Pinpoint the cell where the given text exists, returning its [X, Y] midpoint coordinate. 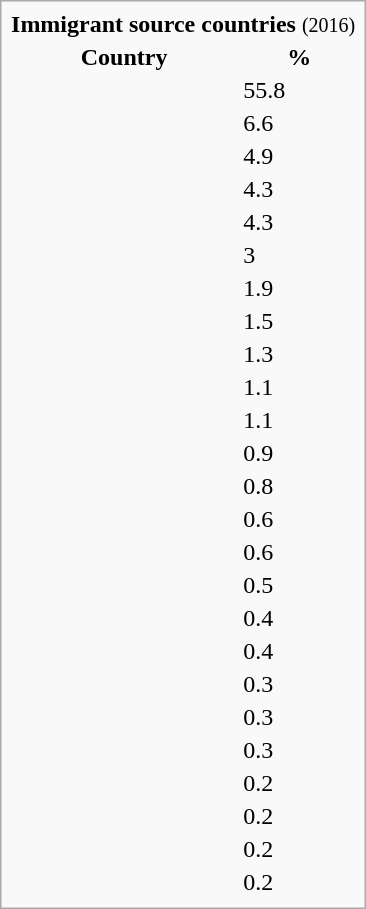
1.9 [300, 288]
1.3 [300, 354]
0.8 [300, 486]
0.5 [300, 585]
3 [300, 255]
0.9 [300, 453]
% [300, 57]
6.6 [300, 123]
Country [124, 57]
4.9 [300, 156]
1.5 [300, 321]
55.8 [300, 90]
Immigrant source countries (2016) [184, 24]
